For the text-containing cell, return its midpoint in (X, Y) coordinate format. 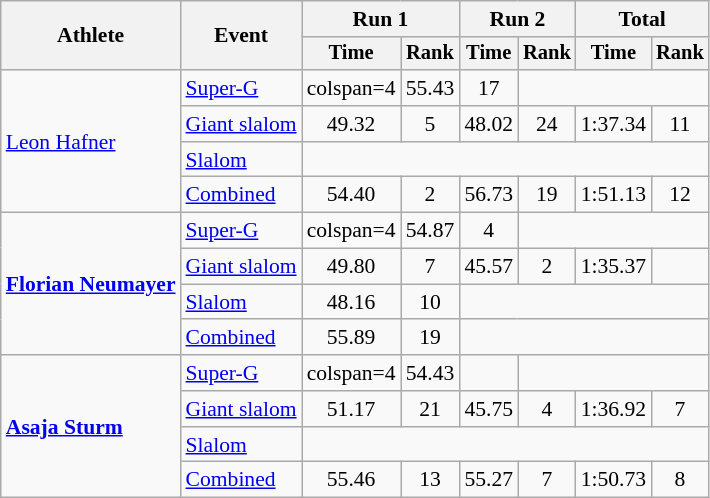
51.17 (352, 409)
55.27 (488, 480)
17 (488, 88)
55.43 (430, 88)
55.89 (352, 338)
13 (430, 480)
56.73 (488, 195)
Run 2 (517, 19)
45.75 (488, 409)
11 (680, 124)
5 (430, 124)
45.57 (488, 267)
49.32 (352, 124)
21 (430, 409)
49.80 (352, 267)
55.46 (352, 480)
1:35.37 (614, 267)
1:36.92 (614, 409)
24 (547, 124)
54.43 (430, 373)
10 (430, 302)
Total (642, 19)
1:37.34 (614, 124)
Asaja Sturm (91, 426)
54.87 (430, 231)
1:50.73 (614, 480)
Run 1 (381, 19)
Florian Neumayer (91, 284)
8 (680, 480)
Athlete (91, 36)
12 (680, 195)
48.02 (488, 124)
Event (242, 36)
48.16 (352, 302)
1:51.13 (614, 195)
54.40 (352, 195)
Leon Hafner (91, 141)
